Identify which cell holds the provided text, then report its [x, y] central coordinate. 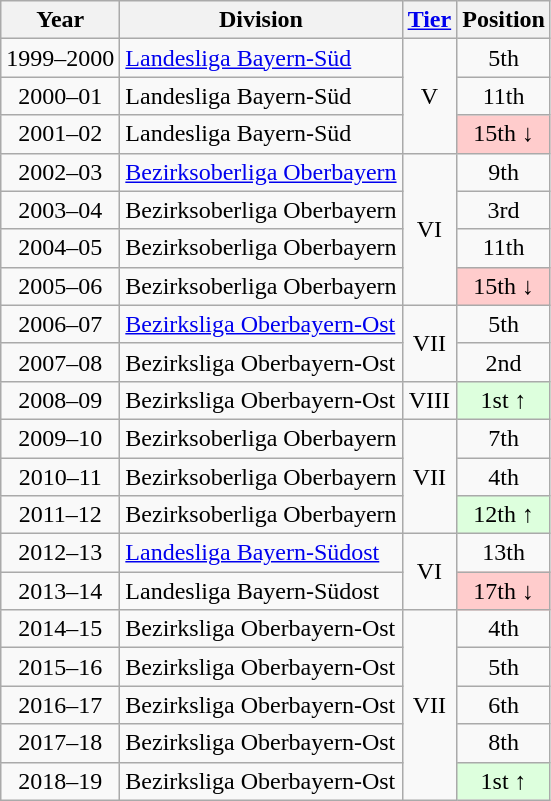
7th [504, 438]
V [430, 96]
2001–02 [60, 134]
2000–01 [60, 96]
2nd [504, 362]
3rd [504, 210]
Year [60, 20]
1999–2000 [60, 58]
2018–19 [60, 781]
Division [261, 20]
2008–09 [60, 400]
2015–16 [60, 667]
2011–12 [60, 515]
2013–14 [60, 591]
13th [504, 553]
2004–05 [60, 248]
12th ↑ [504, 515]
2012–13 [60, 553]
2007–08 [60, 362]
2003–04 [60, 210]
2014–15 [60, 629]
6th [504, 705]
2017–18 [60, 743]
8th [504, 743]
2016–17 [60, 705]
17th ↓ [504, 591]
VIII [430, 400]
9th [504, 172]
2010–11 [60, 477]
2006–07 [60, 324]
2009–10 [60, 438]
Position [504, 20]
2005–06 [60, 286]
Tier [430, 20]
2002–03 [60, 172]
